Pinpoint the cell where the given text exists, returning its [X, Y] midpoint coordinate. 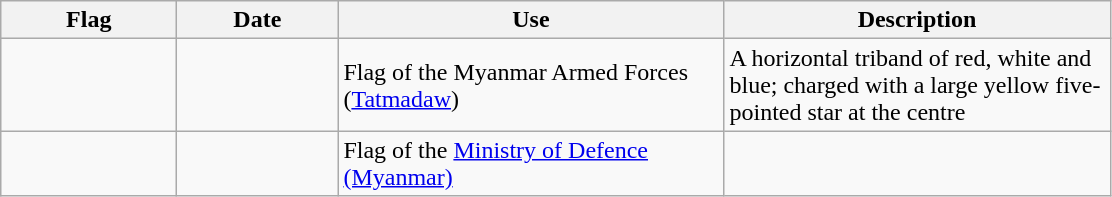
Flag [89, 20]
Flag of the Ministry of Defence (Myanmar) [531, 164]
Use [531, 20]
Date [258, 20]
Description [917, 20]
Flag of the Myanmar Armed Forces (Tatmadaw) [531, 85]
A horizontal triband of red, white and blue; charged with a large yellow five-pointed star at the centre [917, 85]
